Output the (X, Y) coordinate of the center of the cell containing the given text.  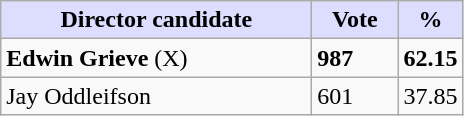
Director candidate (156, 20)
987 (355, 58)
601 (355, 96)
% (430, 20)
Vote (355, 20)
37.85 (430, 96)
Jay Oddleifson (156, 96)
Edwin Grieve (X) (156, 58)
62.15 (430, 58)
